Extract the (X, Y) coordinate from the center of the cell holding the provided text.  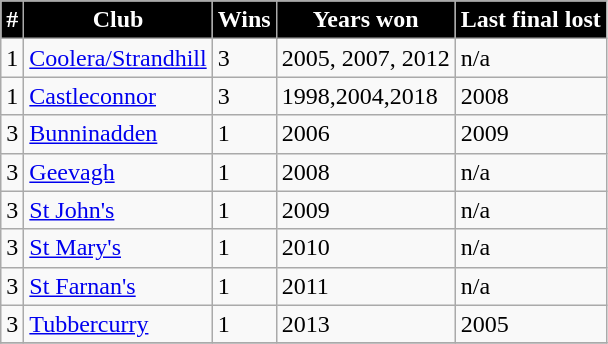
2006 (366, 134)
St John's (118, 210)
St Farnan's (118, 286)
Wins (244, 20)
2010 (366, 248)
Geevagh (118, 172)
2011 (366, 286)
Last final lost (530, 20)
Coolera/Strandhill (118, 58)
Bunninadden (118, 134)
1998,2004,2018 (366, 96)
St Mary's (118, 248)
2005, 2007, 2012 (366, 58)
Club (118, 20)
Castleconnor (118, 96)
# (12, 20)
2005 (530, 324)
Tubbercurry (118, 324)
Years won (366, 20)
2013 (366, 324)
